Detect which cell encompasses the target text, then output its (X, Y) center coordinate. 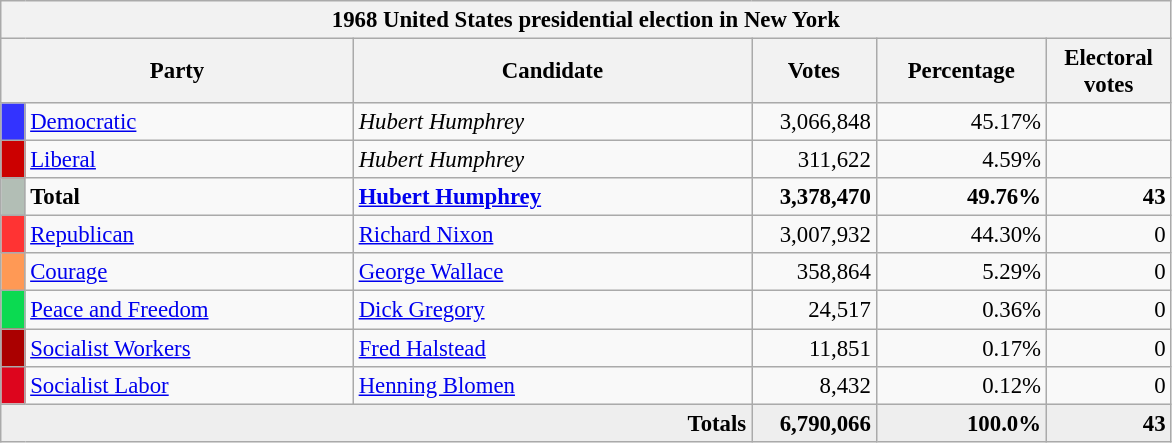
49.76% (961, 197)
45.17% (961, 122)
0.17% (961, 348)
0.12% (961, 385)
358,864 (814, 273)
44.30% (961, 235)
3,378,470 (814, 197)
Electoral votes (1108, 72)
Totals (376, 423)
Candidate (552, 72)
100.0% (961, 423)
Socialist Workers (189, 348)
Courage (189, 273)
Democratic (189, 122)
3,007,932 (814, 235)
Total (189, 197)
George Wallace (552, 273)
311,622 (814, 160)
3,066,848 (814, 122)
Dick Gregory (552, 310)
24,517 (814, 310)
1968 United States presidential election in New York (586, 20)
6,790,066 (814, 423)
Party (178, 72)
4.59% (961, 160)
8,432 (814, 385)
Peace and Freedom (189, 310)
Fred Halstead (552, 348)
Votes (814, 72)
Percentage (961, 72)
11,851 (814, 348)
0.36% (961, 310)
Liberal (189, 160)
Socialist Labor (189, 385)
5.29% (961, 273)
Republican (189, 235)
Henning Blomen (552, 385)
Richard Nixon (552, 235)
